Search for the cell housing the specified text and yield its (x, y) center coordinate. 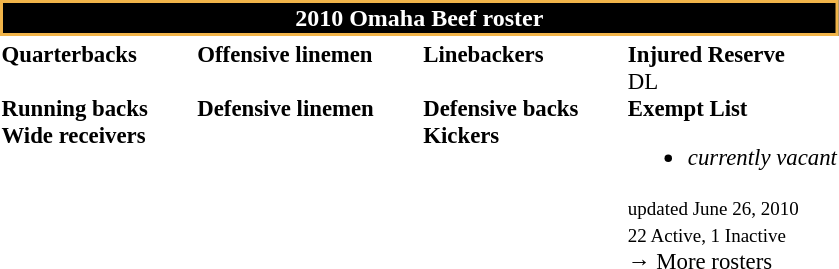
2010 Omaha Beef roster (419, 18)
